Output the [X, Y] coordinate of the center of the cell containing the given text.  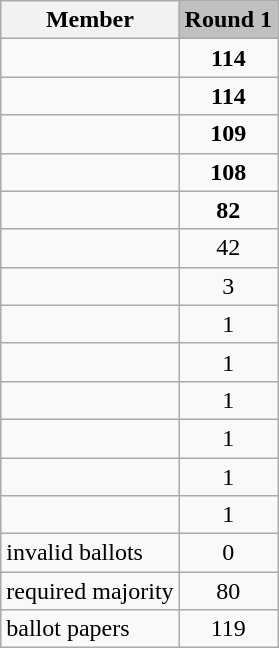
119 [228, 629]
Member [90, 20]
82 [228, 210]
80 [228, 591]
invalid ballots [90, 553]
3 [228, 286]
108 [228, 172]
109 [228, 134]
Round 1 [228, 20]
42 [228, 248]
ballot papers [90, 629]
required majority [90, 591]
0 [228, 553]
